Determine the (X, Y) coordinate at the center of the cell enclosing the given text.  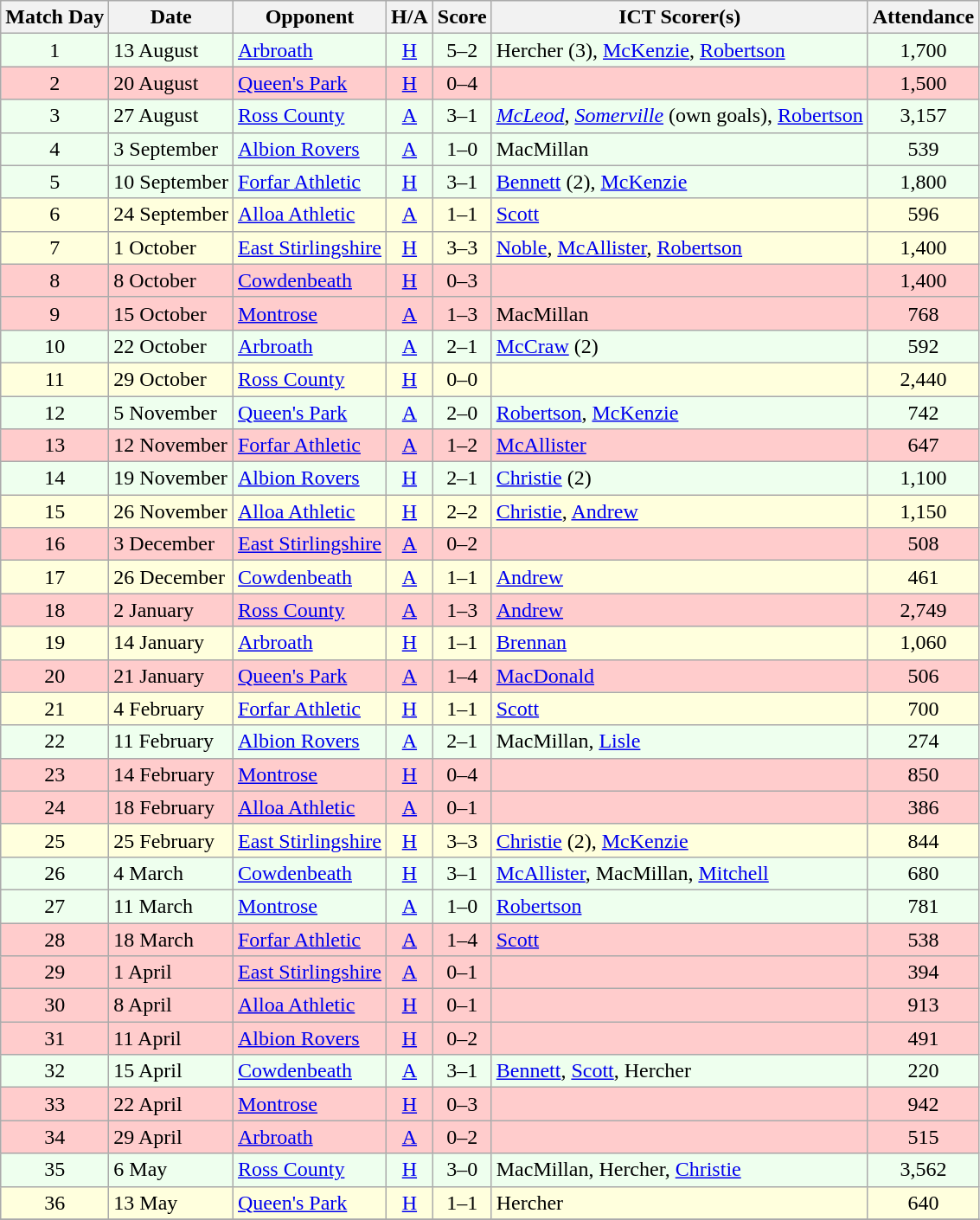
7 (55, 247)
2 (55, 83)
3 September (171, 149)
13 August (171, 50)
24 September (171, 215)
1 October (171, 247)
Hercher (3), McKenzie, Robertson (680, 50)
596 (923, 215)
2,749 (923, 610)
Christie, Andrew (680, 511)
768 (923, 313)
3 December (171, 544)
5–2 (462, 50)
27 (55, 906)
781 (923, 906)
913 (923, 1005)
647 (923, 446)
23 (55, 774)
Hercher (680, 1203)
2 January (171, 610)
29 October (171, 379)
17 (55, 577)
20 (55, 676)
1,150 (923, 511)
5 (55, 182)
491 (923, 1038)
640 (923, 1203)
11 April (171, 1038)
25 (55, 840)
1 April (171, 973)
Robertson, McKenzie (680, 413)
3–0 (462, 1170)
26 November (171, 511)
25 February (171, 840)
18 (55, 610)
30 (55, 1005)
26 (55, 873)
1 (55, 50)
538 (923, 939)
13 (55, 446)
394 (923, 973)
15 April (171, 1071)
MacMillan, Lisle (680, 742)
4 March (171, 873)
27 August (171, 116)
2,440 (923, 379)
33 (55, 1104)
1,500 (923, 83)
29 (55, 973)
32 (55, 1071)
14 February (171, 774)
McLeod, Somerville (own goals), Robertson (680, 116)
8 April (171, 1005)
2–0 (462, 413)
4 (55, 149)
11 (55, 379)
MacMillan, Hercher, Christie (680, 1170)
Robertson (680, 906)
Date (171, 17)
28 (55, 939)
6 May (171, 1170)
14 January (171, 643)
13 May (171, 1203)
5 November (171, 413)
20 August (171, 83)
0–0 (462, 379)
18 March (171, 939)
506 (923, 676)
Opponent (310, 17)
9 (55, 313)
220 (923, 1071)
Bennett (2), McKenzie (680, 182)
1,700 (923, 50)
10 (55, 346)
Bennett, Scott, Hercher (680, 1071)
680 (923, 873)
21 January (171, 676)
11 March (171, 906)
12 November (171, 446)
461 (923, 577)
ICT Scorer(s) (680, 17)
Score (462, 17)
844 (923, 840)
2–2 (462, 511)
19 November (171, 478)
24 (55, 807)
Brennan (680, 643)
592 (923, 346)
850 (923, 774)
11 February (171, 742)
Christie (2), McKenzie (680, 840)
Noble, McAllister, Robertson (680, 247)
McCraw (2) (680, 346)
1,060 (923, 643)
16 (55, 544)
15 October (171, 313)
35 (55, 1170)
6 (55, 215)
1,800 (923, 182)
29 April (171, 1137)
742 (923, 413)
19 (55, 643)
10 September (171, 182)
22 October (171, 346)
539 (923, 149)
22 (55, 742)
3 (55, 116)
26 December (171, 577)
15 (55, 511)
942 (923, 1104)
McAllister, MacMillan, Mitchell (680, 873)
34 (55, 1137)
Christie (2) (680, 478)
515 (923, 1137)
Match Day (55, 17)
31 (55, 1038)
MacDonald (680, 676)
700 (923, 709)
1,100 (923, 478)
274 (923, 742)
21 (55, 709)
Attendance (923, 17)
3,157 (923, 116)
H/A (410, 17)
386 (923, 807)
McAllister (680, 446)
36 (55, 1203)
508 (923, 544)
14 (55, 478)
4 February (171, 709)
22 April (171, 1104)
1–2 (462, 446)
8 (55, 280)
3,562 (923, 1170)
12 (55, 413)
8 October (171, 280)
18 February (171, 807)
